From the cell containing the given text, extract its center point as (x, y) coordinate. 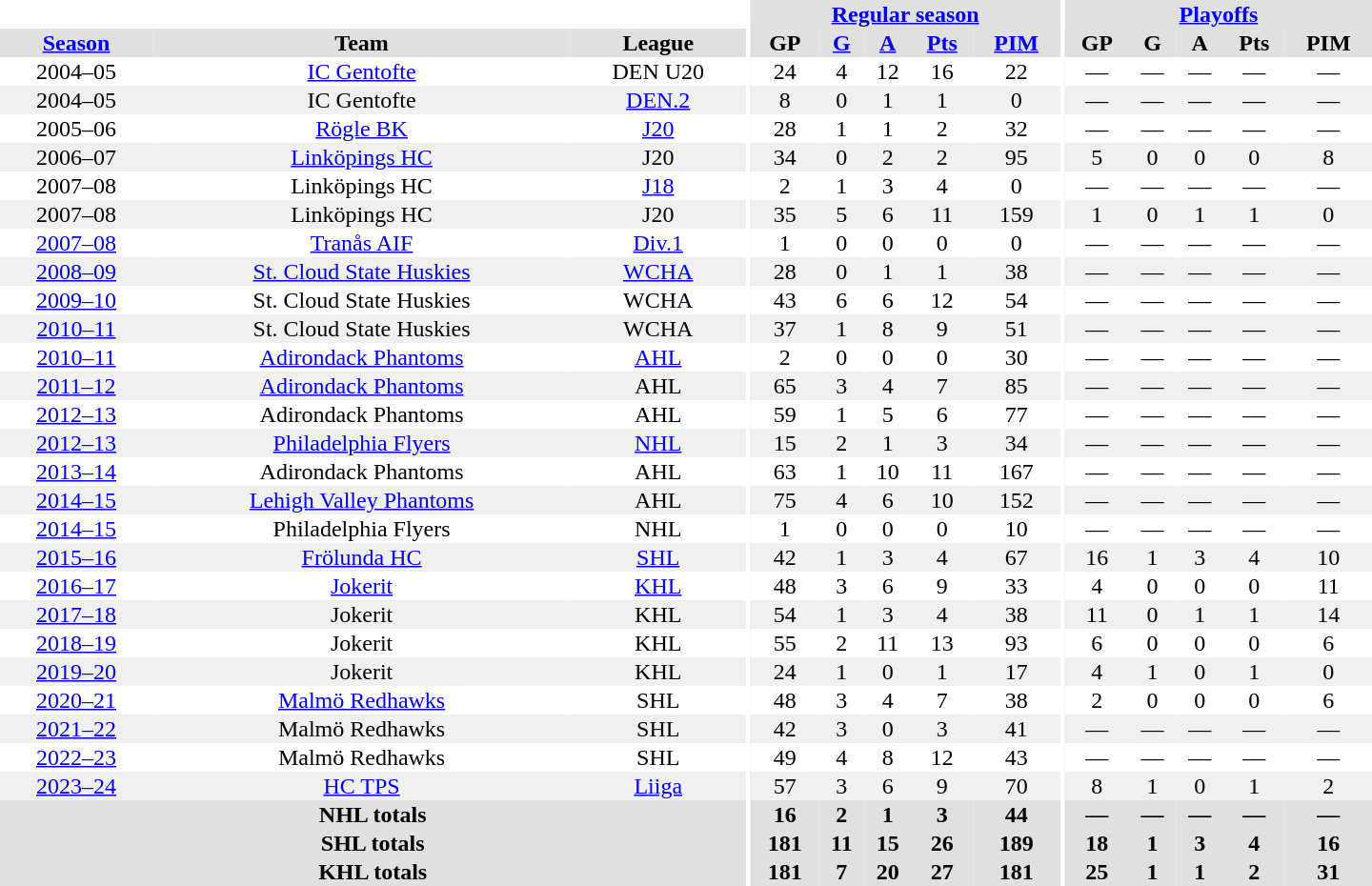
NHL totals (373, 815)
35 (785, 214)
14 (1328, 614)
KHL totals (373, 872)
17 (1016, 672)
49 (785, 757)
DEN U20 (657, 71)
18 (1098, 843)
SHL totals (373, 843)
65 (785, 386)
2023–24 (76, 786)
Regular season (905, 14)
67 (1016, 557)
2021–22 (76, 729)
2020–21 (76, 700)
2011–12 (76, 386)
Tranås AIF (362, 243)
31 (1328, 872)
63 (785, 472)
2018–19 (76, 643)
Lehigh Valley Phantoms (362, 500)
95 (1016, 157)
59 (785, 414)
41 (1016, 729)
Rögle BK (362, 129)
League (657, 43)
J18 (657, 186)
37 (785, 329)
20 (888, 872)
189 (1016, 843)
Div.1 (657, 243)
13 (942, 643)
57 (785, 786)
2009–10 (76, 300)
2017–18 (76, 614)
HC TPS (362, 786)
2015–16 (76, 557)
2006–07 (76, 157)
55 (785, 643)
26 (942, 843)
167 (1016, 472)
Team (362, 43)
DEN.2 (657, 100)
51 (1016, 329)
2005–06 (76, 129)
25 (1098, 872)
2016–17 (76, 586)
44 (1016, 815)
22 (1016, 71)
93 (1016, 643)
32 (1016, 129)
33 (1016, 586)
Season (76, 43)
2022–23 (76, 757)
Frölunda HC (362, 557)
77 (1016, 414)
30 (1016, 357)
27 (942, 872)
2008–09 (76, 272)
152 (1016, 500)
70 (1016, 786)
Liiga (657, 786)
Playoffs (1219, 14)
75 (785, 500)
2013–14 (76, 472)
2019–20 (76, 672)
85 (1016, 386)
159 (1016, 214)
